Output the [x, y] coordinate of the center of the cell containing the given text.  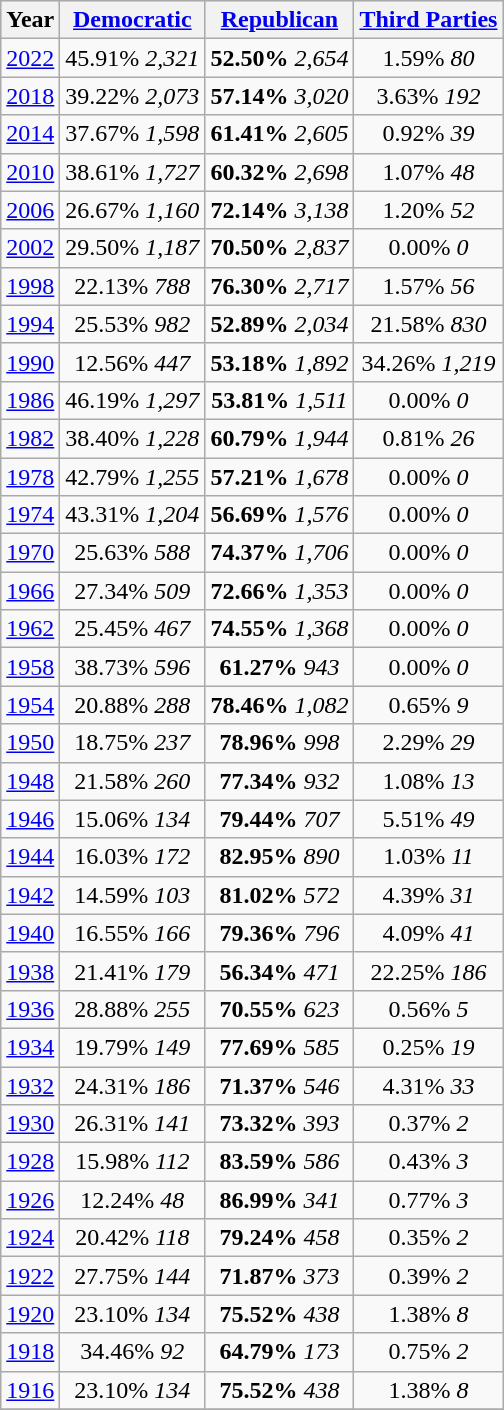
52.50% 2,654 [280, 58]
57.21% 1,678 [280, 477]
27.75% 144 [132, 1276]
64.79% 173 [280, 1352]
42.79% 1,255 [132, 477]
2010 [30, 172]
Democratic [132, 20]
12.56% 447 [132, 362]
61.27% 943 [280, 667]
1932 [30, 1085]
1938 [30, 971]
2.29% 29 [428, 743]
26.67% 1,160 [132, 210]
0.77% 3 [428, 1200]
2022 [30, 58]
15.06% 134 [132, 819]
2006 [30, 210]
56.34% 471 [280, 971]
70.55% 623 [280, 1009]
56.69% 1,576 [280, 515]
39.22% 2,073 [132, 96]
19.79% 149 [132, 1047]
77.69% 585 [280, 1047]
1954 [30, 705]
26.31% 141 [132, 1124]
38.40% 1,228 [132, 438]
74.55% 1,368 [280, 629]
1990 [30, 362]
0.39% 2 [428, 1276]
20.88% 288 [132, 705]
0.35% 2 [428, 1238]
1958 [30, 667]
21.41% 179 [132, 971]
1.07% 48 [428, 172]
1.59% 80 [428, 58]
25.53% 982 [132, 324]
Third Parties [428, 20]
22.25% 186 [428, 971]
0.25% 19 [428, 1047]
18.75% 237 [132, 743]
15.98% 112 [132, 1162]
1942 [30, 895]
0.75% 2 [428, 1352]
1.20% 52 [428, 210]
73.32% 393 [280, 1124]
1962 [30, 629]
Year [30, 20]
1920 [30, 1314]
52.89% 2,034 [280, 324]
43.31% 1,204 [132, 515]
24.31% 186 [132, 1085]
16.03% 172 [132, 857]
1.03% 11 [428, 857]
72.66% 1,353 [280, 591]
0.81% 26 [428, 438]
37.67% 1,598 [132, 134]
71.37% 546 [280, 1085]
53.18% 1,892 [280, 362]
28.88% 255 [132, 1009]
1918 [30, 1352]
81.02% 572 [280, 895]
74.37% 1,706 [280, 553]
53.81% 1,511 [280, 400]
1950 [30, 743]
25.63% 588 [132, 553]
1948 [30, 781]
1922 [30, 1276]
1934 [30, 1047]
1926 [30, 1200]
12.24% 48 [132, 1200]
57.14% 3,020 [280, 96]
1970 [30, 553]
1994 [30, 324]
27.34% 509 [132, 591]
1.57% 56 [428, 286]
21.58% 830 [428, 324]
0.65% 9 [428, 705]
0.92% 39 [428, 134]
2002 [30, 248]
82.95% 890 [280, 857]
45.91% 2,321 [132, 58]
1966 [30, 591]
1916 [30, 1390]
1924 [30, 1238]
0.37% 2 [428, 1124]
34.26% 1,219 [428, 362]
1974 [30, 515]
1982 [30, 438]
Republican [280, 20]
1940 [30, 933]
86.99% 341 [280, 1200]
70.50% 2,837 [280, 248]
1986 [30, 400]
14.59% 103 [132, 895]
1946 [30, 819]
2018 [30, 96]
1998 [30, 286]
77.34% 932 [280, 781]
22.13% 788 [132, 286]
2014 [30, 134]
60.79% 1,944 [280, 438]
60.32% 2,698 [280, 172]
0.56% 5 [428, 1009]
3.63% 192 [428, 96]
1978 [30, 477]
25.45% 467 [132, 629]
29.50% 1,187 [132, 248]
1936 [30, 1009]
5.51% 49 [428, 819]
72.14% 3,138 [280, 210]
46.19% 1,297 [132, 400]
1930 [30, 1124]
79.24% 458 [280, 1238]
4.39% 31 [428, 895]
1928 [30, 1162]
76.30% 2,717 [280, 286]
34.46% 92 [132, 1352]
20.42% 118 [132, 1238]
16.55% 166 [132, 933]
38.61% 1,727 [132, 172]
1944 [30, 857]
78.46% 1,082 [280, 705]
4.31% 33 [428, 1085]
21.58% 260 [132, 781]
61.41% 2,605 [280, 134]
83.59% 586 [280, 1162]
38.73% 596 [132, 667]
1.08% 13 [428, 781]
79.44% 707 [280, 819]
4.09% 41 [428, 933]
71.87% 373 [280, 1276]
79.36% 796 [280, 933]
78.96% 998 [280, 743]
0.43% 3 [428, 1162]
